Detect which cell encompasses the target text, then output its [x, y] center coordinate. 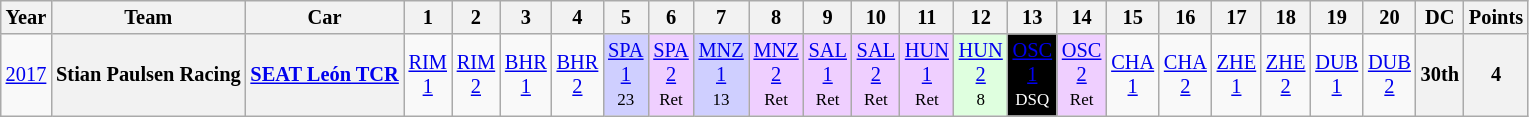
9 [828, 17]
14 [1082, 17]
2 [476, 17]
Car [325, 17]
OSC1DSQ [1032, 75]
Points [1496, 17]
20 [1390, 17]
SEAT León TCR [325, 75]
Year [26, 17]
7 [722, 17]
15 [1132, 17]
Team [148, 17]
BHR2 [578, 75]
SPA2Ret [670, 75]
18 [1286, 17]
5 [626, 17]
DUB2 [1390, 75]
RIM1 [428, 75]
MNZ2Ret [776, 75]
19 [1336, 17]
CHA2 [1186, 75]
8 [776, 17]
OSC2Ret [1082, 75]
SAL1Ret [828, 75]
1 [428, 17]
12 [981, 17]
13 [1032, 17]
16 [1186, 17]
DC [1440, 17]
ZHE2 [1286, 75]
RIM2 [476, 75]
30th [1440, 75]
17 [1236, 17]
10 [876, 17]
BHR1 [526, 75]
6 [670, 17]
ZHE1 [1236, 75]
11 [927, 17]
HUN28 [981, 75]
DUB1 [1336, 75]
3 [526, 17]
CHA1 [1132, 75]
Stian Paulsen Racing [148, 75]
MNZ113 [722, 75]
SPA123 [626, 75]
2017 [26, 75]
HUN1Ret [927, 75]
SAL2Ret [876, 75]
